For the text-containing cell, return its midpoint in [X, Y] coordinate format. 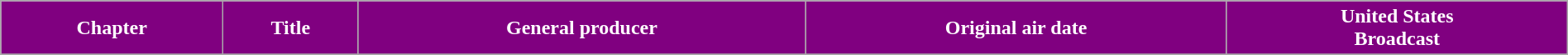
Chapter [112, 28]
Original air date [1016, 28]
United States Broadcast [1397, 28]
Title [291, 28]
General producer [582, 28]
